Scan for the cell matching the given text and deliver its (X, Y) coordinate at center. 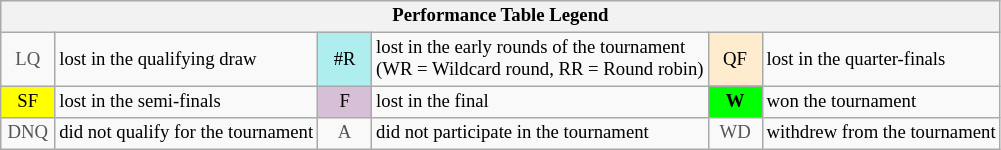
A (345, 134)
lost in the early rounds of the tournament(WR = Wildcard round, RR = Round robin) (540, 60)
lost in the qualifying draw (186, 60)
won the tournament (881, 102)
lost in the semi-finals (186, 102)
DNQ (28, 134)
W (735, 102)
QF (735, 60)
WD (735, 134)
withdrew from the tournament (881, 134)
did not qualify for the tournament (186, 134)
Performance Table Legend (500, 16)
#R (345, 60)
did not participate in the tournament (540, 134)
SF (28, 102)
lost in the final (540, 102)
LQ (28, 60)
lost in the quarter-finals (881, 60)
F (345, 102)
